Output the [x, y] coordinate of the center of the cell containing the given text.  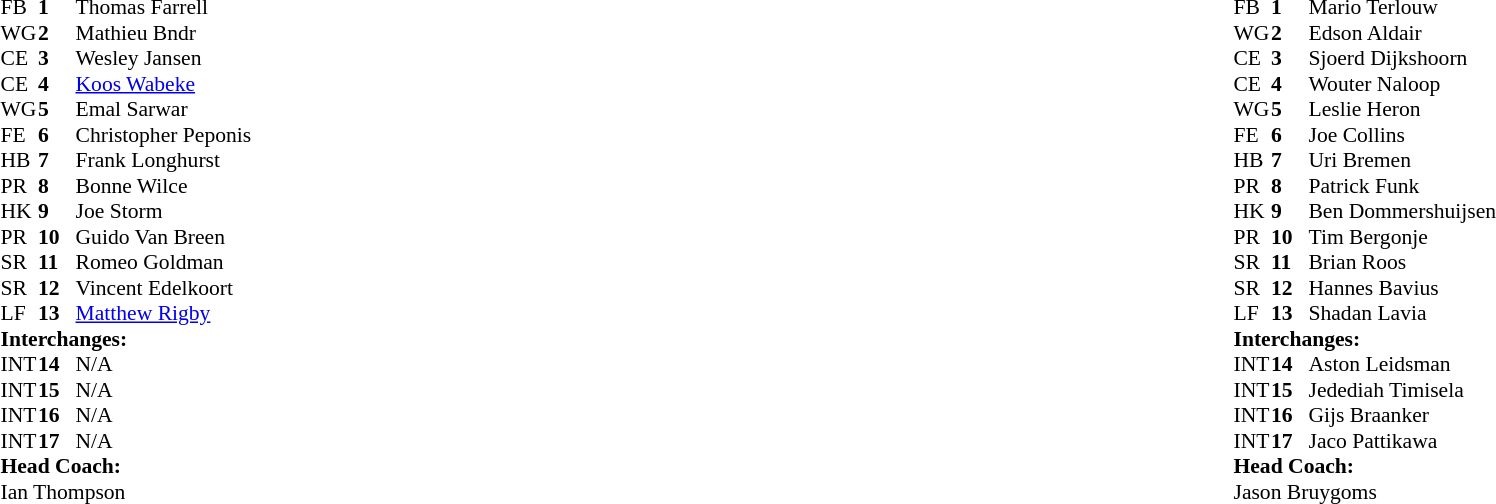
Edson Aldair [1402, 33]
Uri Bremen [1402, 161]
Matthew Rigby [164, 313]
Aston Leidsman [1402, 365]
Patrick Funk [1402, 186]
Frank Longhurst [164, 161]
Vincent Edelkoort [164, 288]
Sjoerd Dijkshoorn [1402, 59]
Koos Wabeke [164, 84]
Wouter Naloop [1402, 84]
Mathieu Bndr [164, 33]
Wesley Jansen [164, 59]
Ben Dommershuijsen [1402, 211]
Hannes Bavius [1402, 288]
Jaco Pattikawa [1402, 441]
Bonne Wilce [164, 186]
Leslie Heron [1402, 109]
Guido Van Breen [164, 237]
Brian Roos [1402, 263]
Jedediah Timisela [1402, 390]
Christopher Peponis [164, 135]
Shadan Lavia [1402, 313]
Tim Bergonje [1402, 237]
Gijs Braanker [1402, 415]
Emal Sarwar [164, 109]
Romeo Goldman [164, 263]
Joe Storm [164, 211]
Joe Collins [1402, 135]
